Return the (X, Y) coordinate for the center point of the cell that contains the specified text.  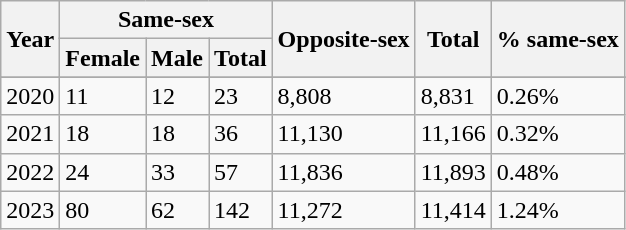
12 (178, 96)
23 (241, 96)
11,836 (344, 172)
Same-sex (166, 20)
11,272 (344, 210)
11,130 (344, 134)
11,166 (453, 134)
% same-sex (558, 39)
62 (178, 210)
0.48% (558, 172)
Female (103, 58)
11,414 (453, 210)
Year (30, 39)
2021 (30, 134)
33 (178, 172)
0.32% (558, 134)
57 (241, 172)
8,831 (453, 96)
Opposite-sex (344, 39)
Male (178, 58)
1.24% (558, 210)
2020 (30, 96)
11,893 (453, 172)
0.26% (558, 96)
2022 (30, 172)
11 (103, 96)
24 (103, 172)
8,808 (344, 96)
2023 (30, 210)
142 (241, 210)
80 (103, 210)
36 (241, 134)
